Detect which cell encompasses the target text, then output its [x, y] center coordinate. 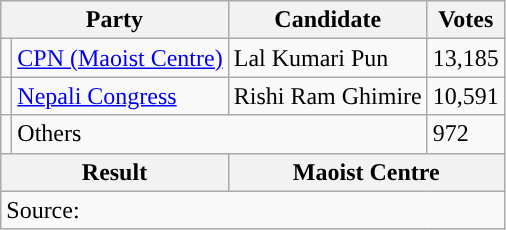
972 [466, 134]
Result [114, 172]
Rishi Ram Ghimire [328, 96]
Source: [253, 210]
Votes [466, 20]
Candidate [328, 20]
Maoist Centre [366, 172]
Lal Kumari Pun [328, 58]
Party [114, 20]
Nepali Congress [120, 96]
13,185 [466, 58]
Others [220, 134]
CPN (Maoist Centre) [120, 58]
10,591 [466, 96]
